Search for the cell housing the specified text and yield its [x, y] center coordinate. 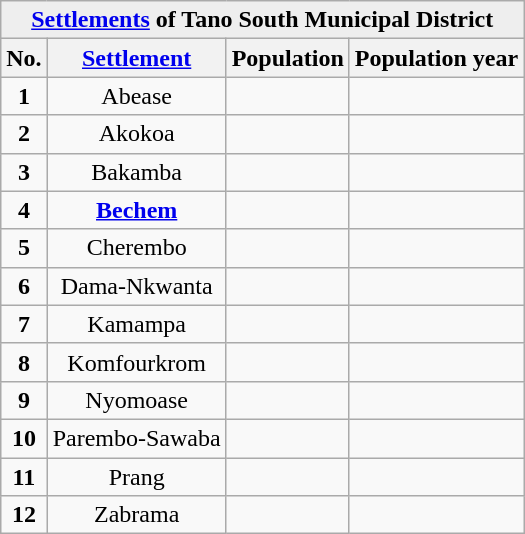
3 [24, 172]
Kamampa [136, 324]
10 [24, 438]
Cherembo [136, 248]
Settlement [136, 58]
Dama-Nkwanta [136, 286]
2 [24, 134]
Bakamba [136, 172]
Population year [436, 58]
Nyomoase [136, 400]
Settlements of Tano South Municipal District [262, 20]
5 [24, 248]
Population [288, 58]
No. [24, 58]
7 [24, 324]
1 [24, 96]
8 [24, 362]
Akokoa [136, 134]
4 [24, 210]
9 [24, 400]
Parembo-Sawaba [136, 438]
Bechem [136, 210]
12 [24, 515]
Prang [136, 477]
Komfourkrom [136, 362]
Abease [136, 96]
Zabrama [136, 515]
6 [24, 286]
11 [24, 477]
